Find where the given text appears and provide that cell's center as [X, Y] coordinate. 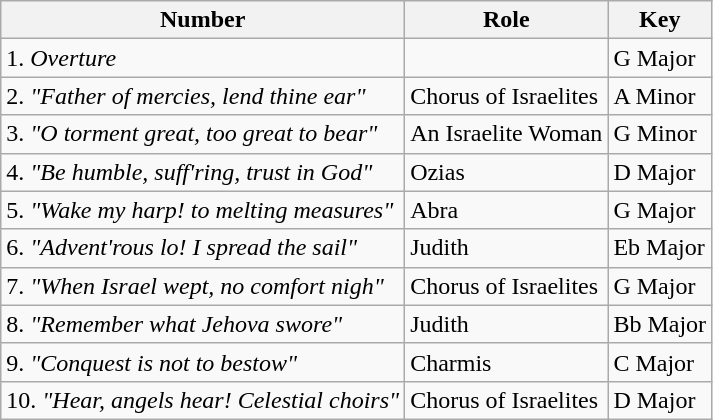
2. "Father of mercies, lend thine ear" [203, 96]
Abra [506, 210]
3. "O torment great, too great to bear" [203, 134]
A Minor [660, 96]
8. "Remember what Jehova swore" [203, 324]
7. "When Israel wept, no comfort nigh" [203, 286]
Key [660, 20]
Number [203, 20]
5. "Wake my harp! to melting measures" [203, 210]
An Israelite Woman [506, 134]
6. "Advent'rous lo! I spread the sail" [203, 248]
Ozias [506, 172]
Charmis [506, 362]
C Major [660, 362]
G Minor [660, 134]
10. "Hear, angels hear! Celestial choirs" [203, 400]
9. "Conquest is not to bestow" [203, 362]
Role [506, 20]
1. Overture [203, 58]
4. "Be humble, suff'ring, trust in God" [203, 172]
Eb Major [660, 248]
Bb Major [660, 324]
